Pinpoint the cell where the given text exists, returning its (X, Y) midpoint coordinate. 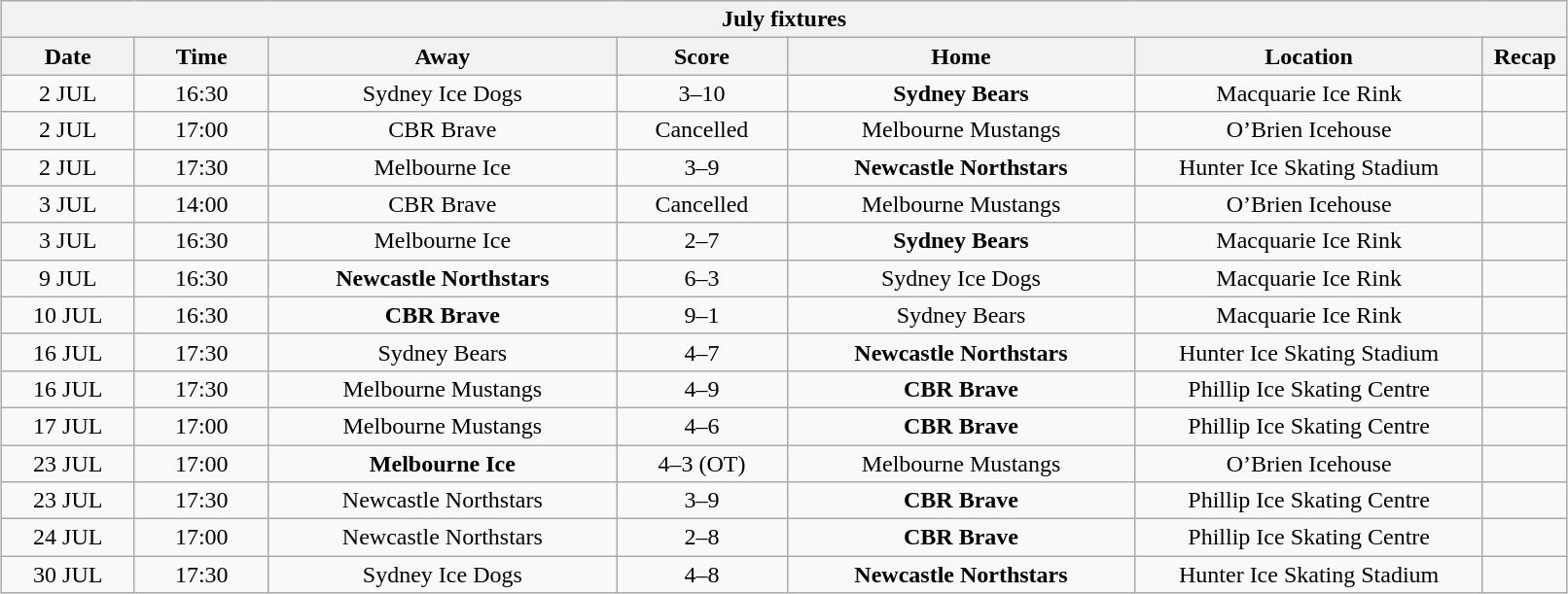
4–9 (702, 389)
24 JUL (68, 538)
9–1 (702, 315)
Score (702, 56)
4–6 (702, 426)
Home (961, 56)
17 JUL (68, 426)
6–3 (702, 278)
Date (68, 56)
4–7 (702, 352)
9 JUL (68, 278)
July fixtures (784, 19)
2–8 (702, 538)
Location (1309, 56)
4–3 (OT) (702, 464)
Time (201, 56)
10 JUL (68, 315)
Recap (1525, 56)
14:00 (201, 204)
30 JUL (68, 575)
3–10 (702, 93)
Away (443, 56)
4–8 (702, 575)
2–7 (702, 241)
